Capture the cell that displays the provided text and extract its (x, y) central coordinate. 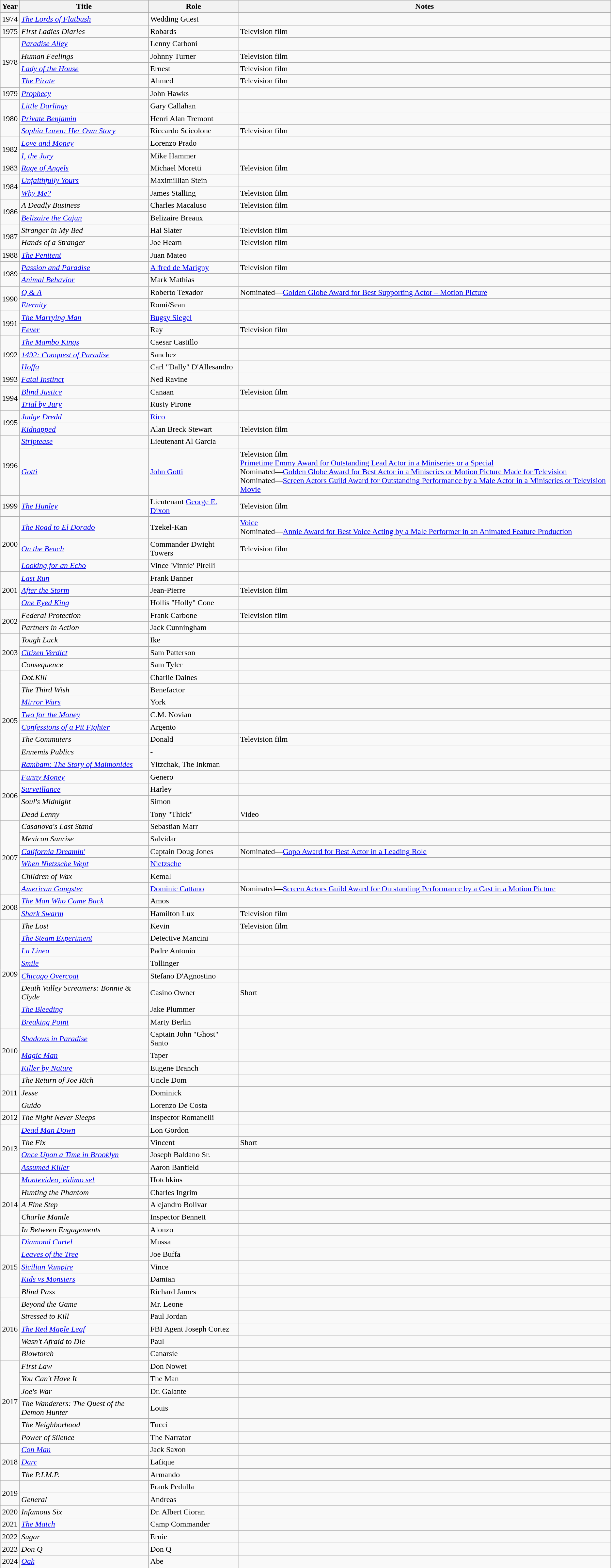
Hands of a Stranger (84, 243)
Oak (84, 1561)
2020 (10, 1512)
Kevin (194, 926)
Lenny Carboni (194, 44)
After the Storm (84, 590)
2016 (10, 1329)
Darc (84, 1462)
1996 (10, 465)
1974 (10, 19)
Vince 'Vinnie' Pirelli (194, 565)
Wedding Guest (194, 19)
Sugar (84, 1537)
Unfaithfully Yours (84, 181)
Jesse (84, 1093)
2000 (10, 544)
Simon (194, 801)
Judge Dredd (84, 417)
Nominated—Golden Globe Award for Best Supporting Actor – Motion Picture (424, 292)
Voice Nominated—Annie Award for Best Voice Acting by a Male Performer in an Animated Feature Production (424, 527)
Magic Man (84, 1056)
Ike (194, 640)
Fatal Instinct (84, 380)
Maximillian Stein (194, 181)
2011 (10, 1093)
The Steam Experiment (84, 938)
Blowtorch (84, 1354)
The Match (84, 1524)
Alonzo (194, 1230)
Tzekel-Kan (194, 527)
Romi/Sean (194, 305)
When Nietzsche Wept (84, 864)
1979 (10, 93)
Damian (194, 1279)
Mirror Wars (84, 702)
Carl "Dally" D'Allesandro (194, 367)
The Third Wish (84, 690)
The Hunley (84, 506)
Ernie (194, 1537)
The Night Never Sleeps (84, 1118)
John Gotti (194, 472)
Taper (194, 1056)
Power of Silence (84, 1437)
Killer by Nature (84, 1068)
Tucci (194, 1425)
Little Darlings (84, 106)
Wasn't Afraid to Die (84, 1341)
Commander Dwight Towers (194, 549)
Human Feelings (84, 56)
Alfred de Marigny (194, 267)
The Wanderers: The Quest of the Demon Hunter (84, 1408)
Casino Owner (194, 992)
Lorenzo De Costa (194, 1105)
Beyond the Game (84, 1304)
Hunting the Phantom (84, 1192)
The Penitent (84, 255)
Gotti (84, 472)
Rambam: The Story of Maimonides (84, 764)
Frank Banner (194, 578)
Tough Luck (84, 640)
Jack Saxon (194, 1450)
Frank Pedulla (194, 1487)
Private Benjamin (84, 118)
FBI Agent Joseph Cortez (194, 1329)
Camp Commander (194, 1524)
The Man (194, 1379)
Partners in Action (84, 628)
You Can't Have It (84, 1379)
Juan Mateo (194, 255)
Sophia Loren: Her Own Story (84, 131)
2015 (10, 1267)
Soul's Midnight (84, 801)
The Road to El Dorado (84, 527)
Tony "Thick" (194, 814)
Detective Mancini (194, 938)
1993 (10, 380)
Caesar Castillo (194, 342)
Sam Patterson (194, 653)
Amos (194, 901)
Roberto Texador (194, 292)
Ray (194, 330)
Belizaire Breaux (194, 218)
General (84, 1499)
Two for the Money (84, 715)
Lafique (194, 1462)
Henri Alan Tremont (194, 118)
Charles Ingrim (194, 1192)
2001 (10, 590)
Casanova's Last Stand (84, 827)
Marty Berlin (194, 1022)
Year (10, 7)
Charlie Mantle (84, 1217)
One Eyed King (84, 603)
The Fix (84, 1142)
Richard James (194, 1292)
2018 (10, 1462)
Charlie Daines (194, 677)
Last Run (84, 578)
Hamilton Lux (194, 913)
- (194, 752)
Infamous Six (84, 1512)
Nominated—Gopo Award for Best Actor in a Leading Role (424, 851)
1995 (10, 423)
Paul Jordan (194, 1317)
Citizen Verdict (84, 653)
James Stalling (194, 193)
Smile (84, 963)
Yitzchak, The Inkman (194, 764)
2007 (10, 858)
Shark Swarm (84, 913)
Q & A (84, 292)
Joseph Baldano Sr. (194, 1155)
Jean-Pierre (194, 590)
Blind Pass (84, 1292)
Paradise Alley (84, 44)
Andreas (194, 1499)
1987 (10, 236)
2005 (10, 721)
Hal Slater (194, 230)
Prophecy (84, 93)
Lorenzo Prado (194, 143)
Canarsie (194, 1354)
Benefactor (194, 690)
Fever (84, 330)
Role (194, 7)
2008 (10, 907)
Surveillance (84, 789)
Rusty Pirone (194, 404)
Blind Justice (84, 392)
Lon Gordon (194, 1130)
1986 (10, 212)
Alejandro Bolivar (194, 1204)
Captain John "Ghost" Santo (194, 1039)
Abe (194, 1561)
Charles Macaluso (194, 205)
Breaking Point (84, 1022)
Looking for an Echo (84, 565)
2017 (10, 1402)
Rage of Angels (84, 168)
The Commuters (84, 739)
Inspector Romanelli (194, 1118)
The Marrying Man (84, 317)
A Deadly Business (84, 205)
Michael Moretti (194, 168)
Striptease (84, 442)
The Lost (84, 926)
Nominated—Screen Actors Guild Award for Outstanding Performance by a Cast in a Motion Picture (424, 889)
Argento (194, 727)
1984 (10, 187)
Joe Hearn (194, 243)
2022 (10, 1537)
Ned Ravine (194, 380)
Title (84, 7)
Sam Tyler (194, 665)
1988 (10, 255)
Passion and Paradise (84, 267)
Sanchez (194, 354)
The Mambo Kings (84, 342)
First Law (84, 1366)
The Bleeding (84, 1009)
Hotchkins (194, 1180)
Hollis "Holly" Cone (194, 603)
Inspector Bennett (194, 1217)
Kemal (194, 876)
Rico (194, 417)
Mr. Leone (194, 1304)
Vince (194, 1267)
Dominic Cattano (194, 889)
Joe Buffa (194, 1254)
2023 (10, 1549)
On the Beach (84, 549)
Lady of the House (84, 69)
1983 (10, 168)
Stressed to Kill (84, 1317)
Dot.Kill (84, 677)
1989 (10, 274)
The Neighborhood (84, 1425)
Mussa (194, 1242)
1999 (10, 506)
Lieutenant George E. Dixon (194, 506)
Lieutenant Al Garcia (194, 442)
Canaan (194, 392)
Sicilian Vampire (84, 1267)
Mark Mathias (194, 280)
1492: Conquest of Paradise (84, 354)
Frank Carbone (194, 615)
Hoffa (84, 367)
Captain Doug Jones (194, 851)
American Gangster (84, 889)
Ahmed (194, 81)
The Man Who Came Back (84, 901)
2006 (10, 795)
Con Man (84, 1450)
Eugene Branch (194, 1068)
The Narrator (194, 1437)
Robards (194, 31)
Joe's War (84, 1391)
The Pirate (84, 81)
Gary Callahan (194, 106)
The Return of Joe Rich (84, 1080)
Guido (84, 1105)
Johnny Turner (194, 56)
2012 (10, 1118)
California Dreamin' (84, 851)
Mike Hammer (194, 156)
First Ladies Diaries (84, 31)
Funny Money (84, 777)
Dead Man Down (84, 1130)
Animal Behavior (84, 280)
Dr. Galante (194, 1391)
Belizaire the Cajun (84, 218)
Death Valley Screamers: Bonnie & Clyde (84, 992)
Tollinger (194, 963)
Montevideo, vidimo se! (84, 1180)
1990 (10, 299)
Padre Antonio (194, 951)
Assumed Killer (84, 1167)
1992 (10, 354)
The Red Maple Leaf (84, 1329)
Armando (194, 1475)
Salvidar (194, 839)
2013 (10, 1149)
Ernest (194, 69)
2003 (10, 653)
1978 (10, 62)
Kidnapped (84, 429)
2019 (10, 1493)
Stranger in My Bed (84, 230)
1982 (10, 149)
Leaves of the Tree (84, 1254)
York (194, 702)
Vincent (194, 1142)
Nietzsche (194, 864)
Louis (194, 1408)
Dr. Albert Cioran (194, 1512)
Kids vs Monsters (84, 1279)
Donald (194, 739)
Stefano D'Agnostino (194, 976)
Jake Plummer (194, 1009)
La Linea (84, 951)
Uncle Dom (194, 1080)
A Fine Step (84, 1204)
Genero (194, 777)
The Lords of Flatbush (84, 19)
1994 (10, 398)
Jack Cunningham (194, 628)
Once Upon a Time in Brooklyn (84, 1155)
Shadows in Paradise (84, 1039)
Eternity (84, 305)
Notes (424, 7)
2010 (10, 1051)
C.M. Novian (194, 715)
Aaron Banfield (194, 1167)
Children of Wax (84, 876)
Dominick (194, 1093)
1991 (10, 323)
Trial by Jury (84, 404)
2024 (10, 1561)
John Hawks (194, 93)
Diamond Cartel (84, 1242)
Love and Money (84, 143)
Dead Lenny (84, 814)
Bugsy Siegel (194, 317)
Ennemis Publics (84, 752)
Don Nowet (194, 1366)
Why Me? (84, 193)
Sebastian Marr (194, 827)
Riccardo Scicolone (194, 131)
I, the Jury (84, 156)
1980 (10, 118)
2014 (10, 1204)
Federal Protection (84, 615)
The P.I.M.P. (84, 1475)
Alan Breck Stewart (194, 429)
Paul (194, 1341)
Mexican Sunrise (84, 839)
2002 (10, 621)
Consequence (84, 665)
2009 (10, 974)
Video (424, 814)
1975 (10, 31)
Confessions of a Pit Fighter (84, 727)
Harley (194, 789)
In Between Engagements (84, 1230)
Chicago Overcoat (84, 976)
2021 (10, 1524)
